Return (X, Y) of the center of cell containing provided text 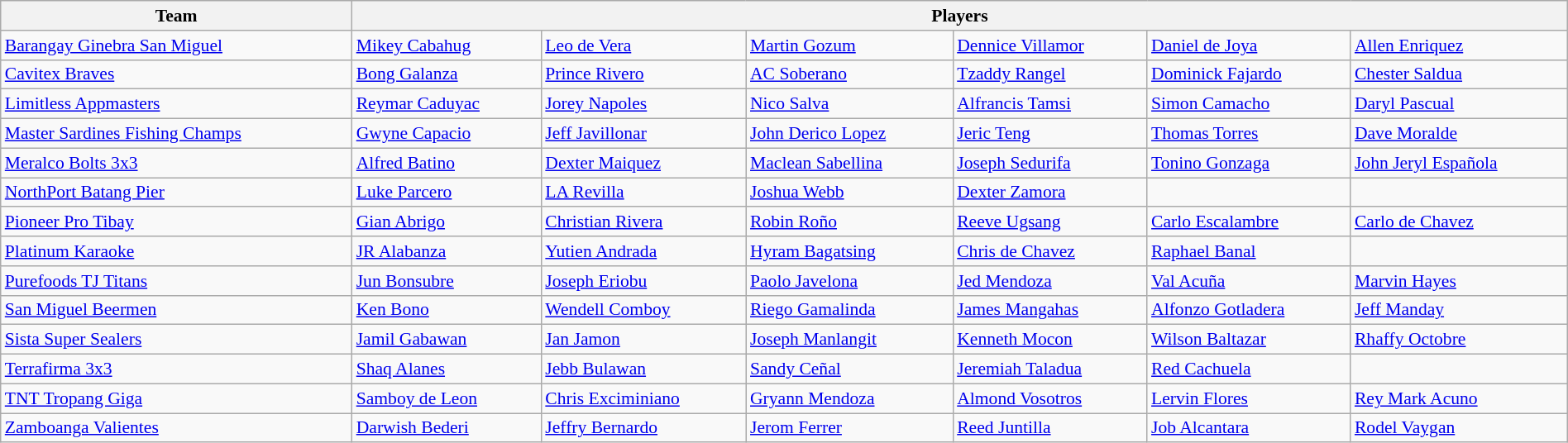
Hyram Bagatsing (849, 251)
Lervin Flores (1249, 398)
Chris de Chavez (1050, 251)
Jamil Gabawan (447, 340)
Mikey Cabahug (447, 45)
Val Acuña (1249, 281)
Martin Gozum (849, 45)
Jerom Ferrer (849, 428)
Job Alcantara (1249, 428)
Alfrancis Tamsi (1050, 104)
Pioneer Pro Tibay (177, 222)
Chris Exciminiano (643, 398)
Riego Gamalinda (849, 310)
Zamboanga Valientes (177, 428)
Ken Bono (447, 310)
Jeff Javillonar (643, 134)
Chester Saldua (1459, 74)
Jebb Bulawan (643, 369)
Simon Camacho (1249, 104)
Tonino Gonzaga (1249, 163)
San Miguel Beermen (177, 310)
Gwyne Capacio (447, 134)
Daniel de Joya (1249, 45)
Jeffry Bernardo (643, 428)
Gian Abrigo (447, 222)
Sista Super Sealers (177, 340)
Sandy Ceñal (849, 369)
Maclean Sabellina (849, 163)
Dexter Maiquez (643, 163)
Rey Mark Acuno (1459, 398)
Limitless Appmasters (177, 104)
Reymar Caduyac (447, 104)
Thomas Torres (1249, 134)
James Mangahas (1050, 310)
Shaq Alanes (447, 369)
Raphael Banal (1249, 251)
Jorey Napoles (643, 104)
Joseph Sedurifa (1050, 163)
Dave Moralde (1459, 134)
Jun Bonsubre (447, 281)
Leo de Vera (643, 45)
Barangay Ginebra San Miguel (177, 45)
Prince Rivero (643, 74)
Almond Vosotros (1050, 398)
Terrafirma 3x3 (177, 369)
Samboy de Leon (447, 398)
Yutien Andrada (643, 251)
NorthPort Batang Pier (177, 193)
Carlo Escalambre (1249, 222)
Red Cachuela (1249, 369)
Jed Mendoza (1050, 281)
Joseph Manlangit (849, 340)
Reed Juntilla (1050, 428)
Alfonzo Gotladera (1249, 310)
Darwish Bederi (447, 428)
Wendell Comboy (643, 310)
Kenneth Mocon (1050, 340)
Bong Galanza (447, 74)
Christian Rivera (643, 222)
Alfred Batino (447, 163)
Dennice Villamor (1050, 45)
Daryl Pascual (1459, 104)
Marvin Hayes (1459, 281)
Tzaddy Rangel (1050, 74)
AC Soberano (849, 74)
Players (960, 16)
Rhaffy Octobre (1459, 340)
Dexter Zamora (1050, 193)
Jan Jamon (643, 340)
Dominick Fajardo (1249, 74)
Joshua Webb (849, 193)
Nico Salva (849, 104)
Jeric Teng (1050, 134)
Robin Roño (849, 222)
Purefoods TJ Titans (177, 281)
Luke Parcero (447, 193)
Carlo de Chavez (1459, 222)
Rodel Vaygan (1459, 428)
Wilson Baltazar (1249, 340)
JR Alabanza (447, 251)
LA Revilla (643, 193)
Team (177, 16)
Allen Enriquez (1459, 45)
Jeff Manday (1459, 310)
Paolo Javelona (849, 281)
Meralco Bolts 3x3 (177, 163)
Jeremiah Taladua (1050, 369)
Master Sardines Fishing Champs (177, 134)
Cavitex Braves (177, 74)
Joseph Eriobu (643, 281)
John Derico Lopez (849, 134)
Reeve Ugsang (1050, 222)
John Jeryl Española (1459, 163)
Gryann Mendoza (849, 398)
TNT Tropang Giga (177, 398)
Platinum Karaoke (177, 251)
